Search for the cell housing the specified text and yield its (x, y) center coordinate. 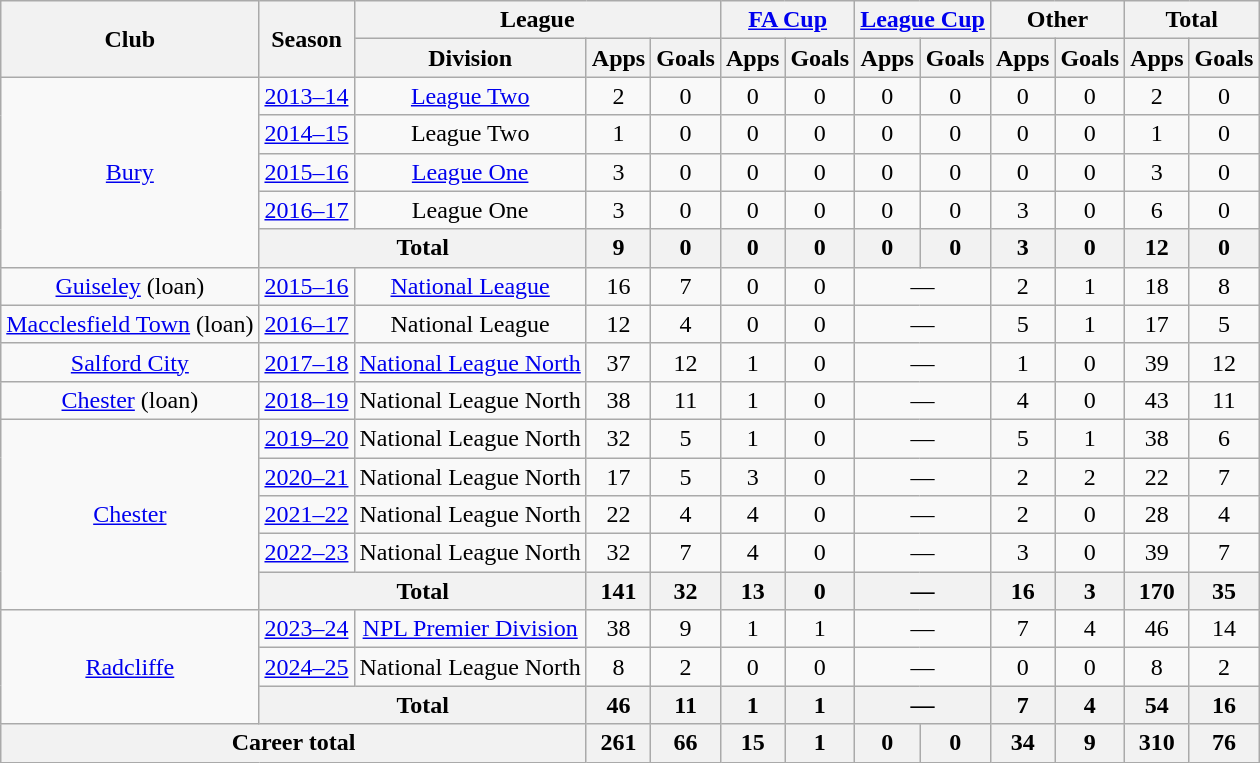
NPL Premier Division (470, 629)
28 (1157, 515)
2023–24 (306, 629)
League (537, 20)
Club (130, 39)
66 (686, 743)
2024–25 (306, 667)
37 (618, 362)
54 (1157, 705)
2013–14 (306, 96)
Season (306, 39)
Guiseley (loan) (130, 286)
Radcliffe (130, 667)
FA Cup (787, 20)
14 (1224, 629)
2014–15 (306, 134)
43 (1157, 400)
2018–19 (306, 400)
170 (1157, 591)
Division (470, 58)
2022–23 (306, 553)
2020–21 (306, 477)
18 (1157, 286)
141 (618, 591)
261 (618, 743)
Bury (130, 172)
2017–18 (306, 362)
13 (752, 591)
15 (752, 743)
76 (1224, 743)
League Cup (923, 20)
Salford City (130, 362)
2019–20 (306, 438)
Chester (loan) (130, 400)
35 (1224, 591)
34 (1022, 743)
Macclesfield Town (loan) (130, 324)
Career total (294, 743)
Chester (130, 514)
310 (1157, 743)
2021–22 (306, 515)
Other (1057, 20)
